Return (X, Y) of the center of cell containing provided text 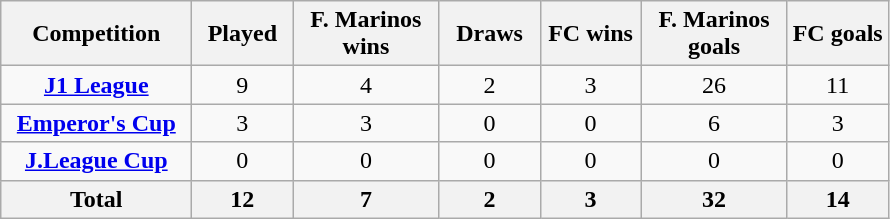
6 (714, 123)
Competition (96, 34)
FC wins (590, 34)
F. Marinos wins (366, 34)
Played (242, 34)
14 (838, 199)
7 (366, 199)
F. Marinos goals (714, 34)
Draws (490, 34)
Emperor's Cup (96, 123)
4 (366, 85)
12 (242, 199)
FC goals (838, 34)
Total (96, 199)
J.League Cup (96, 161)
32 (714, 199)
26 (714, 85)
11 (838, 85)
J1 League (96, 85)
9 (242, 85)
